Find where the given text appears and provide that cell's center as (x, y) coordinate. 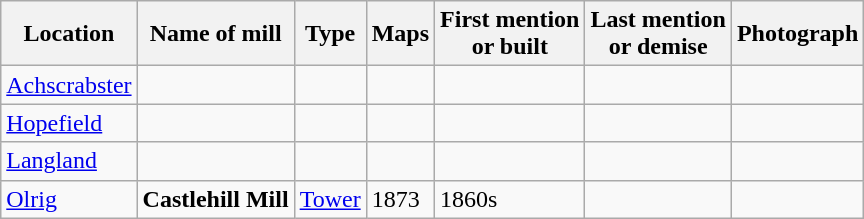
Achscrabster (69, 85)
Name of mill (216, 34)
Location (69, 34)
Hopefield (69, 123)
Langland (69, 161)
Photograph (797, 34)
Castlehill Mill (216, 199)
Maps (400, 34)
Type (330, 34)
First mentionor built (510, 34)
1860s (510, 199)
Tower (330, 199)
Olrig (69, 199)
Last mention or demise (658, 34)
1873 (400, 199)
